Provide the [X, Y] coordinate of the cell's center where the given text is located.  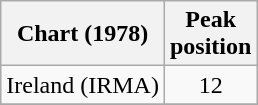
Chart (1978) [83, 34]
12 [210, 85]
Peakposition [210, 34]
Ireland (IRMA) [83, 85]
